Return [X, Y] of the center of cell containing provided text 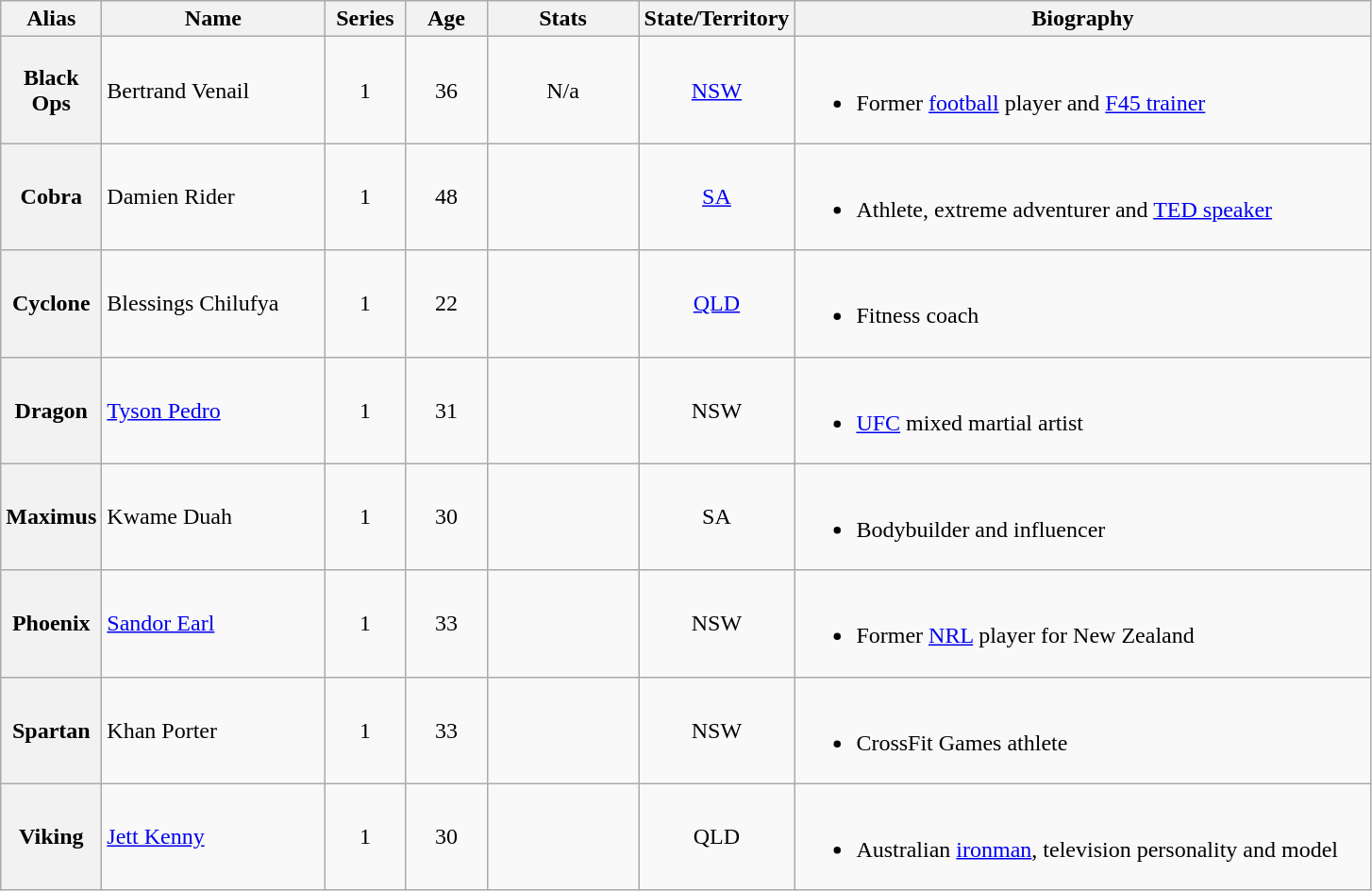
Bertrand Venail [213, 91]
Alias [51, 19]
Series [365, 19]
Former football player and F45 trainer [1083, 91]
Phoenix [51, 623]
Fitness coach [1083, 304]
Kwame Duah [213, 517]
Damien Rider [213, 196]
Sandor Earl [213, 623]
48 [446, 196]
Bodybuilder and influencer [1083, 517]
Age [446, 19]
Spartan [51, 731]
Name [213, 19]
Former NRL player for New Zealand [1083, 623]
Blessings Chilufya [213, 304]
Maximus [51, 517]
Tyson Pedro [213, 410]
Cobra [51, 196]
Viking [51, 836]
Athlete, extreme adventurer and TED speaker [1083, 196]
31 [446, 410]
Biography [1083, 19]
UFC mixed martial artist [1083, 410]
State/Territory [717, 19]
Khan Porter [213, 731]
36 [446, 91]
Black Ops [51, 91]
Stats [562, 19]
Dragon [51, 410]
Cyclone [51, 304]
N/a [562, 91]
CrossFit Games athlete [1083, 731]
22 [446, 304]
Australian ironman, television personality and model [1083, 836]
Jett Kenny [213, 836]
